Scan for the cell matching the given text and deliver its (x, y) coordinate at center. 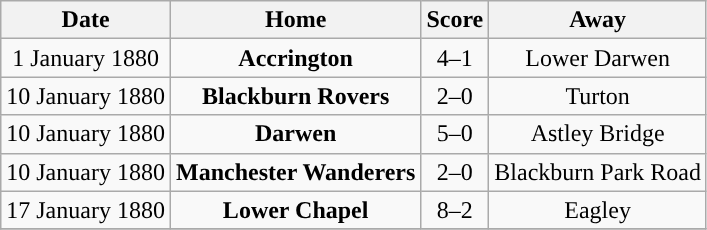
Home (295, 20)
Astley Bridge (598, 134)
Date (86, 20)
Darwen (295, 134)
Eagley (598, 210)
17 January 1880 (86, 210)
Turton (598, 96)
Manchester Wanderers (295, 172)
Lower Chapel (295, 210)
1 January 1880 (86, 58)
8–2 (455, 210)
Blackburn Rovers (295, 96)
Lower Darwen (598, 58)
Blackburn Park Road (598, 172)
Score (455, 20)
Away (598, 20)
5–0 (455, 134)
Accrington (295, 58)
4–1 (455, 58)
